From the cell containing the given text, extract its center point as [X, Y] coordinate. 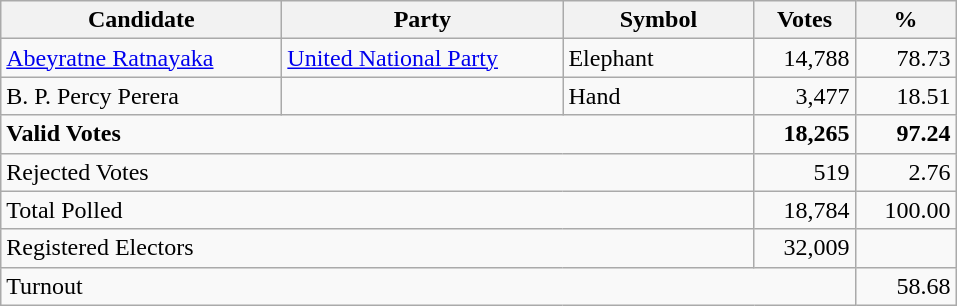
Valid Votes [378, 134]
Registered Electors [378, 248]
18,784 [804, 210]
% [906, 20]
Abeyratne Ratnayaka [142, 58]
78.73 [906, 58]
Hand [658, 96]
14,788 [804, 58]
3,477 [804, 96]
97.24 [906, 134]
Symbol [658, 20]
58.68 [906, 286]
Party [422, 20]
Candidate [142, 20]
United National Party [422, 58]
100.00 [906, 210]
Total Polled [378, 210]
18,265 [804, 134]
32,009 [804, 248]
18.51 [906, 96]
B. P. Percy Perera [142, 96]
Votes [804, 20]
Rejected Votes [378, 172]
Turnout [428, 286]
519 [804, 172]
Elephant [658, 58]
2.76 [906, 172]
